Provide the [X, Y] coordinate of the cell's center where the given text is located.  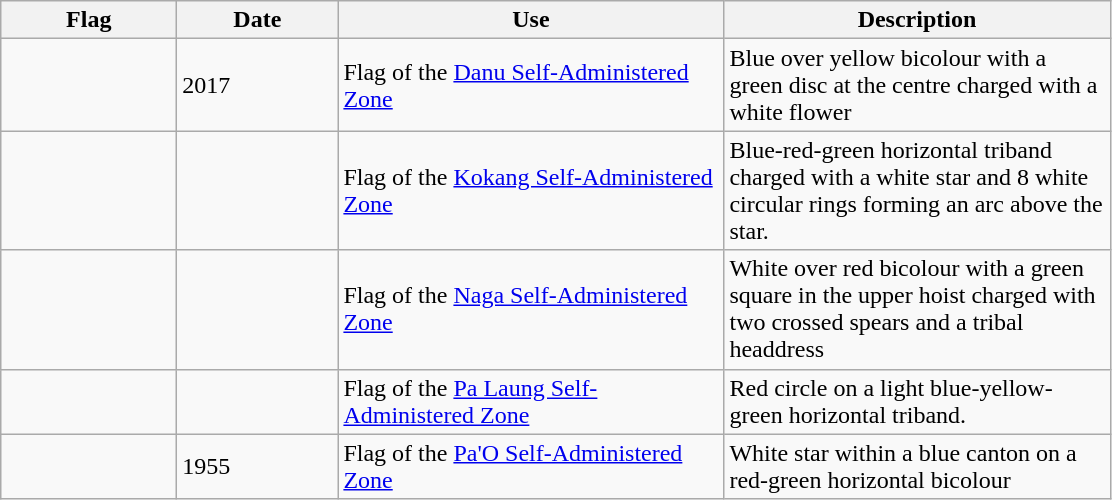
Description [917, 20]
Flag of the Kokang Self-Administered Zone [531, 190]
Use [531, 20]
Flag of the Danu Self-Administered Zone [531, 85]
White over red bicolour with a green square in the upper hoist charged with two crossed spears and a tribal headdress [917, 310]
Blue over yellow bicolour with a green disc at the centre charged with a white flower [917, 85]
Blue-red-green horizontal triband charged with a white star and 8 white circular rings forming an arc above the star. [917, 190]
Flag of the Naga Self-Administered Zone [531, 310]
1955 [258, 466]
Flag [89, 20]
Red circle on a light blue-yellow-green horizontal triband. [917, 402]
Flag of the Pa'O Self-Administered Zone [531, 466]
Date [258, 20]
White star within a blue canton on a red-green horizontal bicolour [917, 466]
2017 [258, 85]
Flag of the Pa Laung Self-Administered Zone [531, 402]
